Return [x, y] of the center of cell containing provided text 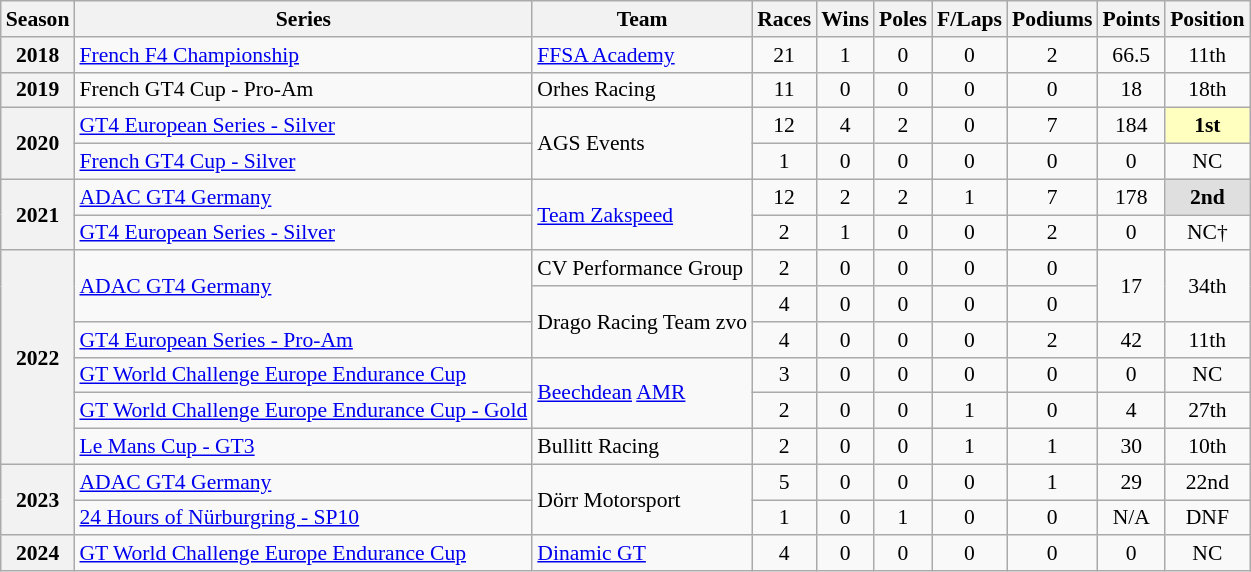
Team [642, 19]
27th [1207, 411]
21 [784, 55]
Dinamic GT [642, 554]
22nd [1207, 482]
2023 [38, 500]
Wins [845, 19]
Series [303, 19]
French F4 Championship [303, 55]
10th [1207, 447]
5 [784, 482]
Orhes Racing [642, 90]
2nd [1207, 197]
1st [1207, 126]
French GT4 Cup - Pro-Am [303, 90]
Team Zakspeed [642, 214]
29 [1131, 482]
CV Performance Group [642, 269]
Dörr Motorsport [642, 500]
2019 [38, 90]
F/Laps [970, 19]
30 [1131, 447]
Position [1207, 19]
2020 [38, 144]
3 [784, 375]
34th [1207, 286]
18th [1207, 90]
18 [1131, 90]
2018 [38, 55]
178 [1131, 197]
66.5 [1131, 55]
17 [1131, 286]
Points [1131, 19]
Drago Racing Team zvo [642, 322]
24 Hours of Nürburgring - SP10 [303, 518]
FFSA Academy [642, 55]
NC† [1207, 233]
Beechdean AMR [642, 392]
2024 [38, 554]
2021 [38, 214]
11 [784, 90]
GT4 European Series - Pro-Am [303, 340]
184 [1131, 126]
Races [784, 19]
DNF [1207, 518]
Podiums [1052, 19]
2022 [38, 358]
Poles [903, 19]
42 [1131, 340]
Bullitt Racing [642, 447]
AGS Events [642, 144]
Season [38, 19]
French GT4 Cup - Silver [303, 162]
GT World Challenge Europe Endurance Cup - Gold [303, 411]
N/A [1131, 518]
Le Mans Cup - GT3 [303, 447]
